Determine the (X, Y) coordinate at the center of the cell enclosing the given text.  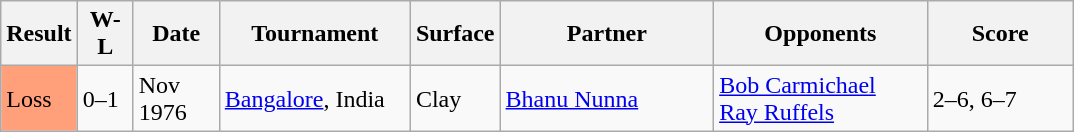
Loss (39, 98)
W-L (105, 34)
Bhanu Nunna (607, 98)
Nov 1976 (176, 98)
Result (39, 34)
Opponents (821, 34)
Date (176, 34)
Bob Carmichael Ray Ruffels (821, 98)
Tournament (314, 34)
0–1 (105, 98)
Clay (455, 98)
Surface (455, 34)
2–6, 6–7 (1000, 98)
Bangalore, India (314, 98)
Partner (607, 34)
Score (1000, 34)
